Provide the (x, y) coordinate of the cell's center where the given text is located.  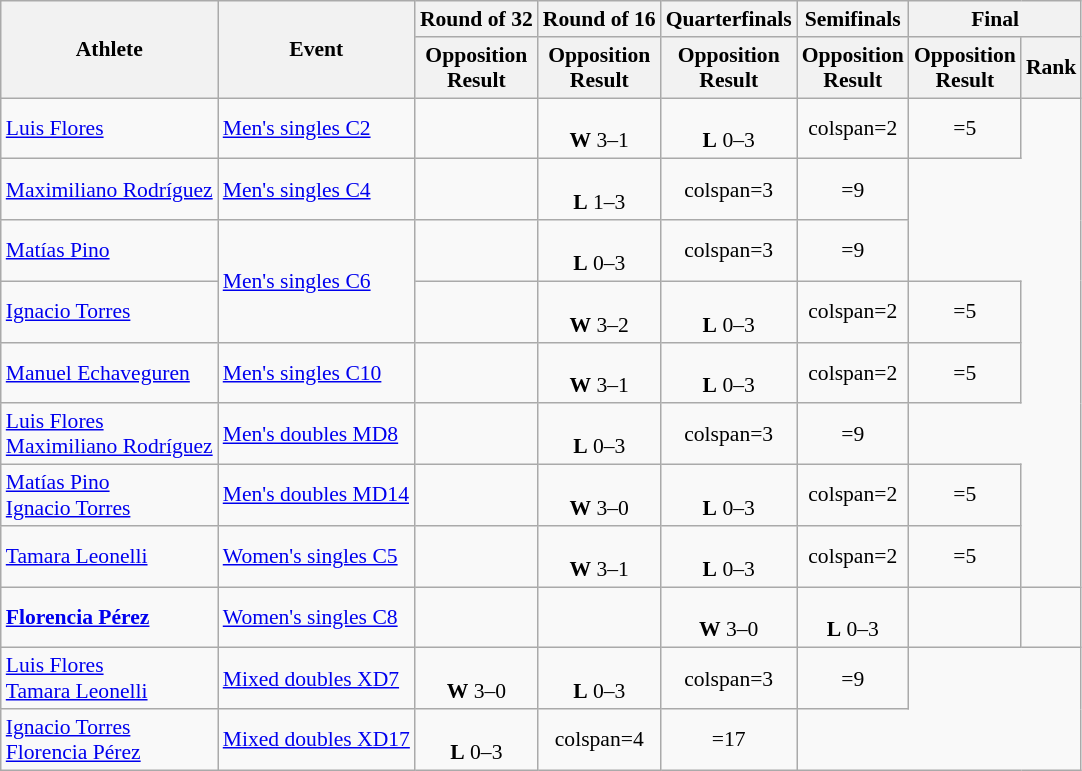
Mixed doubles XD7 (316, 678)
Men's singles C4 (316, 190)
Quarterfinals (729, 19)
Matías PinoIgnacio Torres (110, 496)
Event (316, 50)
Luis FloresTamara Leonelli (110, 678)
Men's singles C10 (316, 372)
Florencia Pérez (110, 618)
Ignacio TorresFlorencia Pérez (110, 740)
Ignacio Torres (110, 312)
Manuel Echaveguren (110, 372)
colspan=4 (600, 740)
Women's singles C8 (316, 618)
Final (996, 19)
Luis Flores (110, 128)
Men's singles C6 (316, 281)
Luis FloresMaximiliano Rodríguez (110, 434)
=17 (729, 740)
W 3–2 (600, 312)
Rank (1052, 68)
Tamara Leonelli (110, 556)
Mixed doubles XD17 (316, 740)
Women's singles C5 (316, 556)
Men's doubles MD8 (316, 434)
Men's singles C2 (316, 128)
Semifinals (853, 19)
Round of 32 (476, 19)
Round of 16 (600, 19)
L 1–3 (600, 190)
Men's doubles MD14 (316, 496)
Athlete (110, 50)
Matías Pino (110, 250)
Maximiliano Rodríguez (110, 190)
